Locate the cell with the specified text and output its (X, Y) center coordinate. 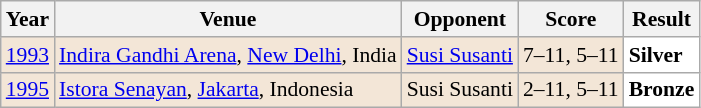
Venue (228, 19)
Score (571, 19)
Bronze (662, 90)
Year (28, 19)
1993 (28, 55)
7–11, 5–11 (571, 55)
2–11, 5–11 (571, 90)
Indira Gandhi Arena, New Delhi, India (228, 55)
Istora Senayan, Jakarta, Indonesia (228, 90)
Silver (662, 55)
Result (662, 19)
Opponent (460, 19)
1995 (28, 90)
